From the cell containing the given text, extract its center point as (x, y) coordinate. 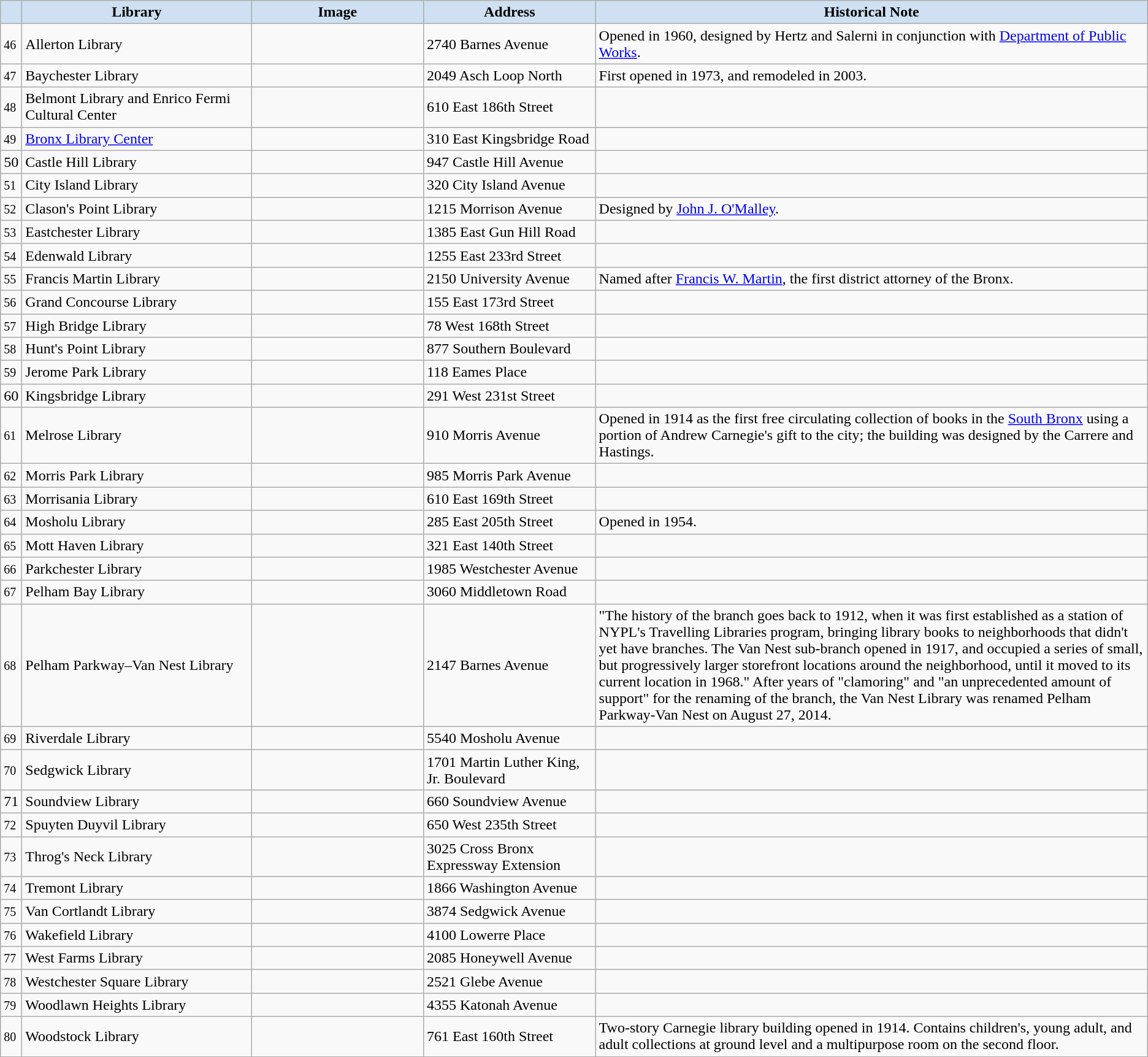
74 (11, 888)
610 East 169th Street (509, 499)
1701 Martin Luther King, Jr. Boulevard (509, 769)
Edenwald Library (137, 255)
63 (11, 499)
71 (11, 801)
Castle Hill Library (137, 162)
2147 Barnes Avenue (509, 665)
2740 Barnes Avenue (509, 44)
Woodstock Library (137, 1037)
5540 Mosholu Avenue (509, 738)
610 East 186th Street (509, 107)
310 East Kingsbridge Road (509, 139)
49 (11, 139)
1385 East Gun Hill Road (509, 232)
Van Cortlandt Library (137, 912)
985 Morris Park Avenue (509, 475)
Baychester Library (137, 75)
68 (11, 665)
2085 Honeywell Avenue (509, 958)
1866 Washington Avenue (509, 888)
61 (11, 436)
72 (11, 824)
3025 Cross Bronx Expressway Extension (509, 856)
Historical Note (871, 12)
1985 Westchester Avenue (509, 569)
Grand Concourse Library (137, 302)
Named after Francis W. Martin, the first district attorney of the Bronx. (871, 279)
910 Morris Avenue (509, 436)
155 East 173rd Street (509, 302)
54 (11, 255)
64 (11, 522)
1255 East 233rd Street (509, 255)
59 (11, 372)
650 West 235th Street (509, 824)
City Island Library (137, 185)
118 Eames Place (509, 372)
660 Soundview Avenue (509, 801)
291 West 231st Street (509, 396)
66 (11, 569)
320 City Island Avenue (509, 185)
Belmont Library and Enrico Fermi Cultural Center (137, 107)
70 (11, 769)
2150 University Avenue (509, 279)
2049 Asch Loop North (509, 75)
Library (137, 12)
Pelham Parkway–Van Nest Library (137, 665)
West Farms Library (137, 958)
Melrose Library (137, 436)
47 (11, 75)
761 East 160th Street (509, 1037)
65 (11, 545)
75 (11, 912)
48 (11, 107)
77 (11, 958)
Opened in 1960, designed by Hertz and Salerni in conjunction with Department of Public Works. (871, 44)
62 (11, 475)
Kingsbridge Library (137, 396)
321 East 140th Street (509, 545)
Address (509, 12)
57 (11, 326)
285 East 205th Street (509, 522)
69 (11, 738)
53 (11, 232)
Westchester Square Library (137, 982)
58 (11, 349)
51 (11, 185)
Spuyten Duyvil Library (137, 824)
3060 Middletown Road (509, 592)
Riverdale Library (137, 738)
Jerome Park Library (137, 372)
78 West 168th Street (509, 326)
Woodlawn Heights Library (137, 1005)
947 Castle Hill Avenue (509, 162)
79 (11, 1005)
Sedgwick Library (137, 769)
73 (11, 856)
4355 Katonah Avenue (509, 1005)
Image (337, 12)
First opened in 1973, and remodeled in 2003. (871, 75)
2521 Glebe Avenue (509, 982)
Soundview Library (137, 801)
Designed by John J. O'Malley. (871, 209)
46 (11, 44)
Wakefield Library (137, 935)
Mosholu Library (137, 522)
Clason's Point Library (137, 209)
Mott Haven Library (137, 545)
1215 Morrison Avenue (509, 209)
78 (11, 982)
Parkchester Library (137, 569)
Tremont Library (137, 888)
52 (11, 209)
67 (11, 592)
Morris Park Library (137, 475)
Allerton Library (137, 44)
Morrisania Library (137, 499)
High Bridge Library (137, 326)
Eastchester Library (137, 232)
4100 Lowerre Place (509, 935)
Bronx Library Center (137, 139)
Throg's Neck Library (137, 856)
60 (11, 396)
Francis Martin Library (137, 279)
56 (11, 302)
55 (11, 279)
3874 Sedgwick Avenue (509, 912)
50 (11, 162)
80 (11, 1037)
Pelham Bay Library (137, 592)
Hunt's Point Library (137, 349)
877 Southern Boulevard (509, 349)
76 (11, 935)
Opened in 1954. (871, 522)
